Find where the given text appears and provide that cell's center as [X, Y] coordinate. 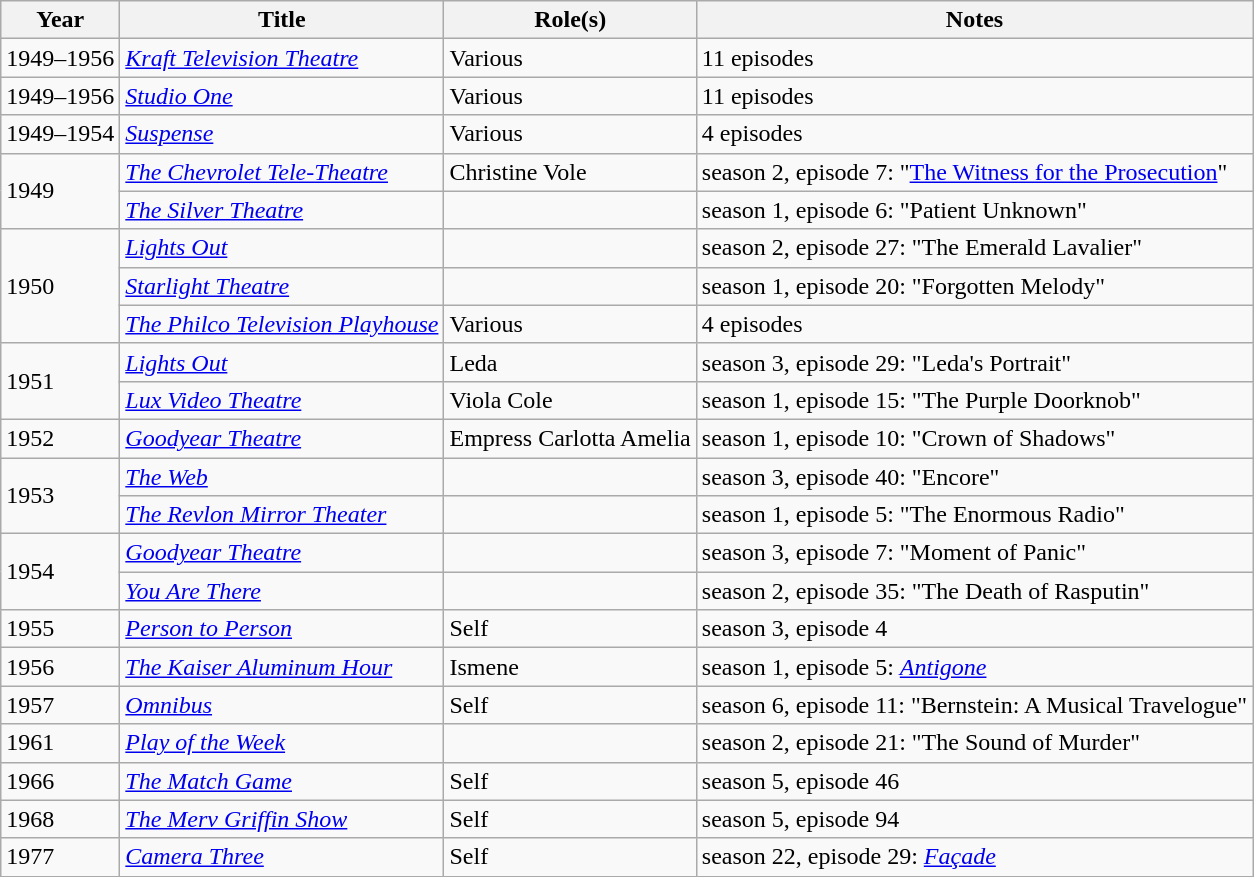
season 3, episode 7: "Moment of Panic" [974, 553]
1957 [60, 705]
1961 [60, 743]
season 1, episode 20: "Forgotten Melody" [974, 286]
Suspense [282, 134]
season 5, episode 46 [974, 781]
The Web [282, 477]
Kraft Television Theatre [282, 58]
1953 [60, 496]
1951 [60, 381]
season 22, episode 29: Façade [974, 857]
Starlight Theatre [282, 286]
season 3, episode 40: "Encore" [974, 477]
1952 [60, 438]
1949 [60, 191]
1954 [60, 572]
The Silver Theatre [282, 210]
Role(s) [570, 20]
The Match Game [282, 781]
Leda [570, 362]
You Are There [282, 591]
1966 [60, 781]
season 1, episode 15: "The Purple Doorknob" [974, 400]
season 2, episode 21: "The Sound of Murder" [974, 743]
The Kaiser Aluminum Hour [282, 667]
1955 [60, 629]
Year [60, 20]
Studio One [282, 96]
Empress Carlotta Amelia [570, 438]
season 1, episode 10: "Crown of Shadows" [974, 438]
season 2, episode 27: "The Emerald Lavalier" [974, 248]
1950 [60, 286]
season 3, episode 29: "Leda's Portrait" [974, 362]
Title [282, 20]
Person to Person [282, 629]
season 3, episode 4 [974, 629]
Omnibus [282, 705]
The Philco Television Playhouse [282, 324]
season 1, episode 5: Antigone [974, 667]
1977 [60, 857]
The Merv Griffin Show [282, 819]
Viola Cole [570, 400]
Notes [974, 20]
Camera Three [282, 857]
1956 [60, 667]
season 6, episode 11: "Bernstein: A Musical Travelogue" [974, 705]
Ismene [570, 667]
season 2, episode 35: "The Death of Rasputin" [974, 591]
Play of the Week [282, 743]
season 2, episode 7: "The Witness for the Prosecution" [974, 172]
1968 [60, 819]
season 1, episode 5: "The Enormous Radio" [974, 515]
1949–1954 [60, 134]
season 5, episode 94 [974, 819]
Christine Vole [570, 172]
season 1, episode 6: "Patient Unknown" [974, 210]
Lux Video Theatre [282, 400]
The Revlon Mirror Theater [282, 515]
The Chevrolet Tele-Theatre [282, 172]
